Locate the cell with the specified text and output its [X, Y] center coordinate. 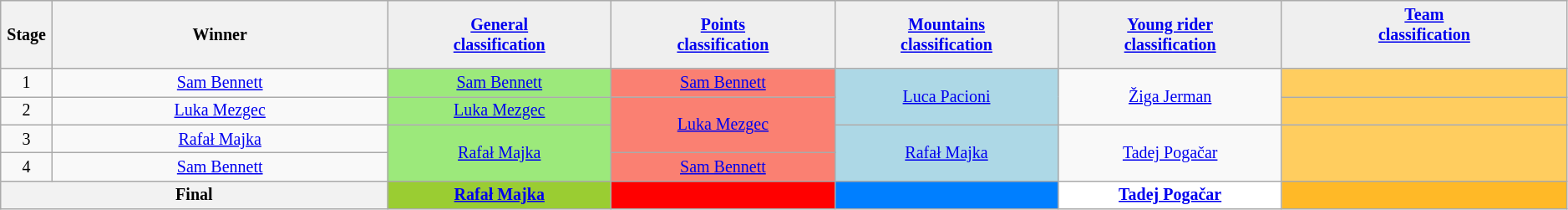
Winner [219, 35]
4 [27, 167]
Final [194, 194]
Žiga Jerman [1170, 97]
3 [27, 139]
Young riderclassification [1170, 35]
Luca Pacioni [946, 97]
Stage [27, 35]
Teamclassification [1423, 35]
Generalclassification [500, 35]
Pointsclassification [723, 35]
Mountainsclassification [946, 35]
1 [27, 84]
2 [27, 110]
